Search for the cell housing the specified text and yield its [x, y] center coordinate. 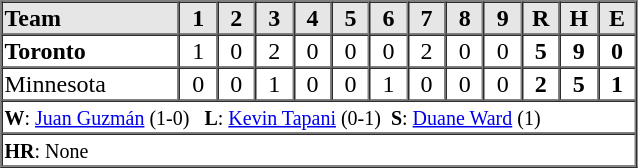
6 [388, 18]
Toronto [91, 50]
Minnesota [91, 84]
HR: None [319, 150]
W: Juan Guzmán (1-0) L: Kevin Tapani (0-1) S: Duane Ward (1) [319, 116]
7 [427, 18]
8 [465, 18]
E [617, 18]
4 [312, 18]
H [579, 18]
Team [91, 18]
R [541, 18]
3 [274, 18]
